Identify which cell holds the provided text, then report its (X, Y) central coordinate. 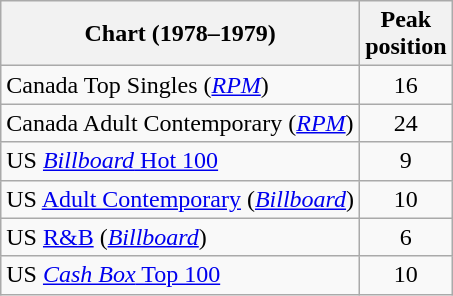
16 (406, 85)
Canada Adult Contemporary (RPM) (180, 123)
6 (406, 237)
US Cash Box Top 100 (180, 275)
9 (406, 161)
US R&B (Billboard) (180, 237)
Chart (1978–1979) (180, 34)
US Adult Contemporary (Billboard) (180, 199)
Canada Top Singles (RPM) (180, 85)
24 (406, 123)
US Billboard Hot 100 (180, 161)
Peakposition (406, 34)
